Provide the (X, Y) coordinate of the cell's center where the given text is located.  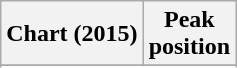
Peakposition (189, 34)
Chart (2015) (72, 34)
